For the text-containing cell, return its midpoint in [X, Y] coordinate format. 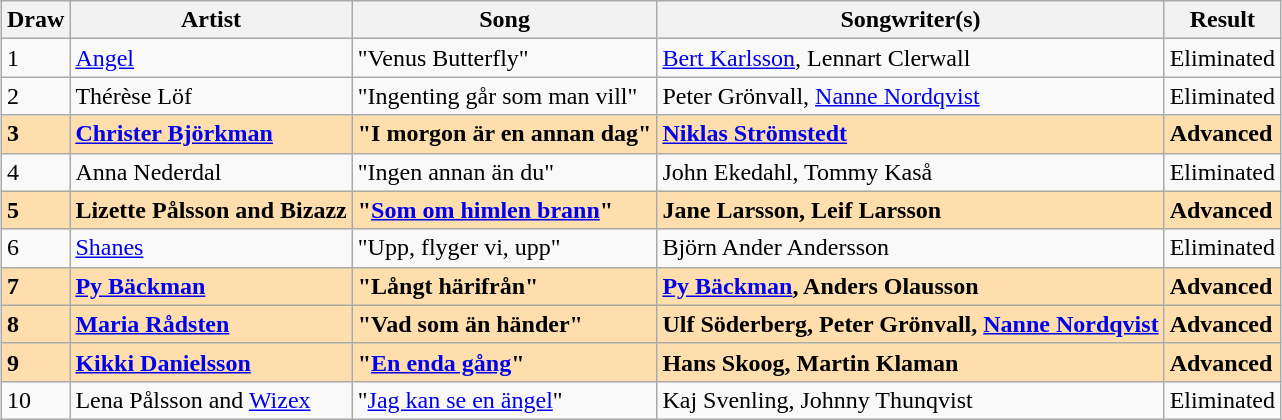
6 [35, 248]
John Ekedahl, Tommy Kaså [910, 172]
Result [1222, 20]
Bert Karlsson, Lennart Clerwall [910, 58]
Ulf Söderberg, Peter Grönvall, Nanne Nordqvist [910, 324]
Draw [35, 20]
Song [504, 20]
"Ingenting går som man vill" [504, 96]
Anna Nederdal [211, 172]
Songwriter(s) [910, 20]
Jane Larsson, Leif Larsson [910, 210]
Maria Rådsten [211, 324]
"I morgon är en annan dag" [504, 134]
"Vad som än händer" [504, 324]
Kaj Svenling, Johnny Thunqvist [910, 400]
Lena Pålsson and Wizex [211, 400]
"Ingen annan än du" [504, 172]
5 [35, 210]
Shanes [211, 248]
Lizette Pålsson and Bizazz [211, 210]
"Långt härifrån" [504, 286]
Hans Skoog, Martin Klaman [910, 362]
"Venus Butterfly" [504, 58]
Angel [211, 58]
1 [35, 58]
Thérèse Löf [211, 96]
10 [35, 400]
"Jag kan se en ängel" [504, 400]
Py Bäckman, Anders Olausson [910, 286]
Christer Björkman [211, 134]
8 [35, 324]
7 [35, 286]
Kikki Danielsson [211, 362]
Py Bäckman [211, 286]
3 [35, 134]
"Upp, flyger vi, upp" [504, 248]
Björn Ander Andersson [910, 248]
Peter Grönvall, Nanne Nordqvist [910, 96]
Artist [211, 20]
"Som om himlen brann" [504, 210]
9 [35, 362]
2 [35, 96]
4 [35, 172]
"En enda gång" [504, 362]
Niklas Strömstedt [910, 134]
